Return (x, y) of the center of cell containing provided text 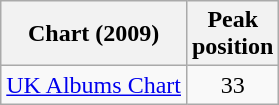
Peakposition (232, 34)
Chart (2009) (94, 34)
33 (232, 85)
UK Albums Chart (94, 85)
